Search for the cell housing the specified text and yield its (x, y) center coordinate. 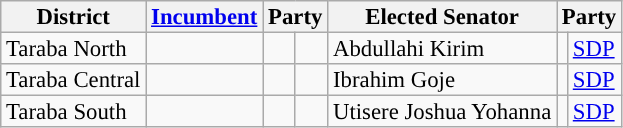
Taraba Central (74, 80)
Elected Senator (442, 17)
Taraba North (74, 49)
Taraba South (74, 112)
Ibrahim Goje (442, 80)
Abdullahi Kirim (442, 49)
Utisere Joshua Yohanna (442, 112)
Incumbent (204, 17)
District (74, 17)
